From the cell containing the given text, extract its center point as (X, Y) coordinate. 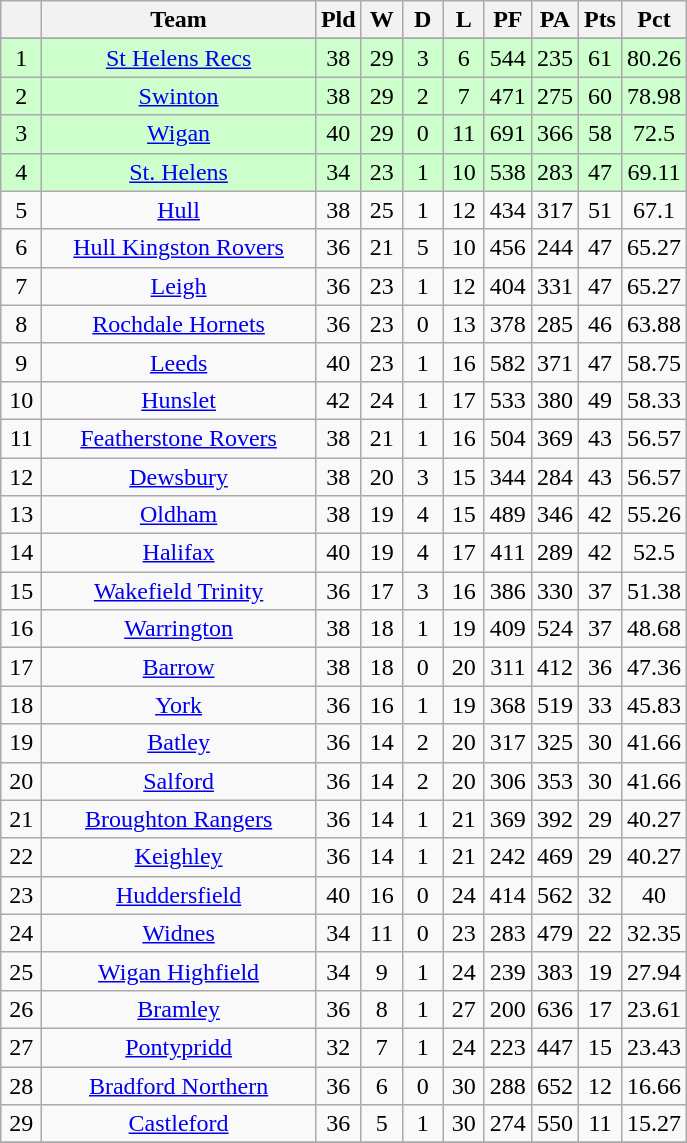
386 (508, 591)
L (464, 20)
32.35 (654, 933)
538 (508, 172)
PF (508, 20)
Swinton (179, 96)
Pct (654, 20)
72.5 (654, 134)
80.26 (654, 58)
Team (179, 20)
325 (554, 743)
Huddersfield (179, 895)
St. Helens (179, 172)
27.94 (654, 971)
652 (554, 1085)
344 (508, 477)
Barrow (179, 667)
48.68 (654, 629)
275 (554, 96)
288 (508, 1085)
380 (554, 400)
353 (554, 781)
D (422, 20)
67.1 (654, 210)
Widnes (179, 933)
330 (554, 591)
Halifax (179, 553)
366 (554, 134)
15.27 (654, 1124)
Bramley (179, 1009)
78.98 (654, 96)
550 (554, 1124)
Keighley (179, 857)
244 (554, 248)
404 (508, 286)
55.26 (654, 515)
60 (600, 96)
Salford (179, 781)
469 (554, 857)
Warrington (179, 629)
PA (554, 20)
Hull Kingston Rovers (179, 248)
Wakefield Trinity (179, 591)
311 (508, 667)
456 (508, 248)
200 (508, 1009)
414 (508, 895)
239 (508, 971)
St Helens Recs (179, 58)
519 (554, 705)
Oldham (179, 515)
49 (600, 400)
524 (554, 629)
Wigan (179, 134)
Hull (179, 210)
411 (508, 553)
26 (22, 1009)
Broughton Rangers (179, 819)
47.36 (654, 667)
409 (508, 629)
223 (508, 1047)
447 (554, 1047)
York (179, 705)
434 (508, 210)
636 (554, 1009)
284 (554, 477)
Hunslet (179, 400)
285 (554, 324)
691 (508, 134)
471 (508, 96)
412 (554, 667)
504 (508, 438)
582 (508, 362)
533 (508, 400)
16.66 (654, 1085)
235 (554, 58)
33 (600, 705)
69.11 (654, 172)
Rochdale Hornets (179, 324)
Dewsbury (179, 477)
63.88 (654, 324)
58.33 (654, 400)
392 (554, 819)
58 (600, 134)
Pts (600, 20)
Wigan Highfield (179, 971)
Castleford (179, 1124)
52.5 (654, 553)
Pld (338, 20)
306 (508, 781)
23.61 (654, 1009)
242 (508, 857)
544 (508, 58)
368 (508, 705)
371 (554, 362)
51 (600, 210)
W (382, 20)
Bradford Northern (179, 1085)
46 (600, 324)
479 (554, 933)
Batley (179, 743)
58.75 (654, 362)
289 (554, 553)
383 (554, 971)
61 (600, 58)
Pontypridd (179, 1047)
Leigh (179, 286)
562 (554, 895)
331 (554, 286)
346 (554, 515)
Leeds (179, 362)
23.43 (654, 1047)
489 (508, 515)
378 (508, 324)
28 (22, 1085)
Featherstone Rovers (179, 438)
51.38 (654, 591)
45.83 (654, 705)
274 (508, 1124)
